Identify which cell holds the provided text, then report its [X, Y] central coordinate. 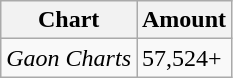
Gaon Charts [69, 58]
57,524+ [184, 58]
Amount [184, 20]
Chart [69, 20]
